For the text-containing cell, return its midpoint in [X, Y] coordinate format. 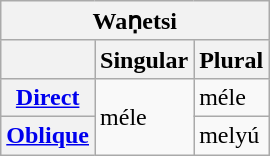
Plural [232, 59]
Singular [144, 59]
Oblique [48, 135]
Waṇetsi [135, 21]
melyú [232, 135]
Direct [48, 97]
